Output the (x, y) coordinate of the center of the cell containing the given text.  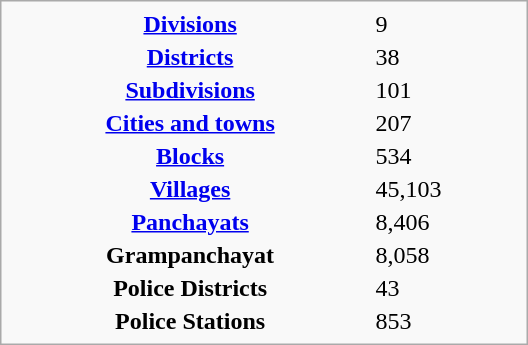
Grampanchayat (190, 255)
8,058 (446, 255)
Blocks (190, 156)
Cities and towns (190, 123)
Districts (190, 57)
38 (446, 57)
Subdivisions (190, 90)
207 (446, 123)
Panchayats (190, 222)
101 (446, 90)
534 (446, 156)
43 (446, 288)
Divisions (190, 24)
8,406 (446, 222)
853 (446, 321)
45,103 (446, 189)
Villages (190, 189)
Police Districts (190, 288)
Police Stations (190, 321)
9 (446, 24)
